Return the (X, Y) coordinate for the center point of the cell that contains the specified text.  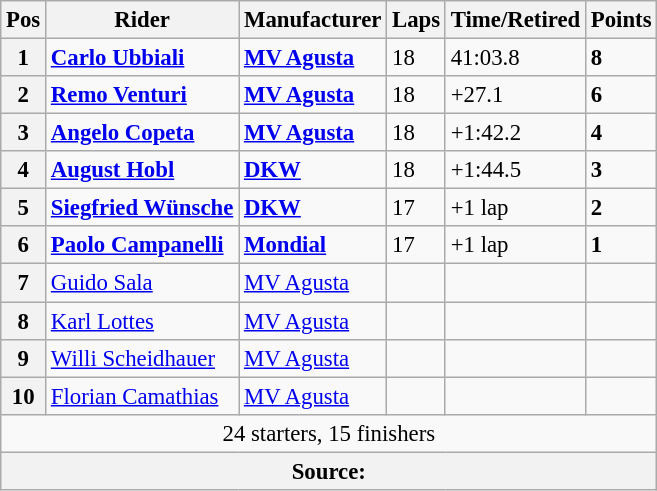
Time/Retired (515, 20)
5 (24, 208)
7 (24, 283)
Source: (329, 471)
August Hobl (142, 170)
Florian Camathias (142, 396)
+1:44.5 (515, 170)
Angelo Copeta (142, 133)
Guido Sala (142, 283)
Remo Venturi (142, 95)
Pos (24, 20)
Rider (142, 20)
24 starters, 15 finishers (329, 433)
Karl Lottes (142, 321)
+1:42.2 (515, 133)
+27.1 (515, 95)
Laps (416, 20)
Paolo Campanelli (142, 245)
Carlo Ubbiali (142, 58)
Siegfried Wünsche (142, 208)
Manufacturer (313, 20)
10 (24, 396)
Willi Scheidhauer (142, 358)
Mondial (313, 245)
Points (622, 20)
41:03.8 (515, 58)
9 (24, 358)
